Provide the [x, y] coordinate of the cell's center where the given text is located.  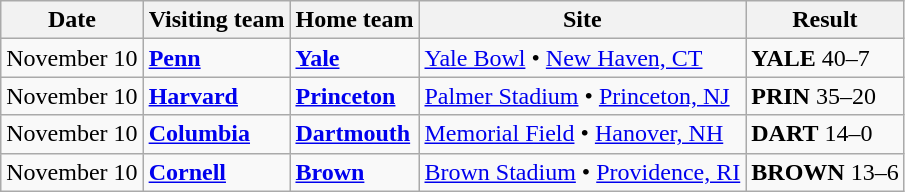
Date [72, 20]
Palmer Stadium • Princeton, NJ [582, 96]
Home team [354, 20]
Memorial Field • Hanover, NH [582, 134]
Yale [354, 58]
DART 14–0 [825, 134]
Harvard [216, 96]
Princeton [354, 96]
BROWN 13–6 [825, 172]
Brown Stadium • Providence, RI [582, 172]
Columbia [216, 134]
Brown [354, 172]
YALE 40–7 [825, 58]
Cornell [216, 172]
Penn [216, 58]
Dartmouth [354, 134]
Yale Bowl • New Haven, CT [582, 58]
Result [825, 20]
PRIN 35–20 [825, 96]
Site [582, 20]
Visiting team [216, 20]
